Capture the cell that displays the provided text and extract its (x, y) central coordinate. 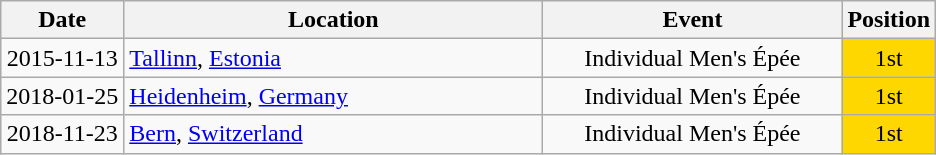
Tallinn, Estonia (334, 58)
Position (889, 20)
Location (334, 20)
Date (62, 20)
Bern, Switzerland (334, 134)
2018-01-25 (62, 96)
Event (692, 20)
2015-11-13 (62, 58)
Heidenheim, Germany (334, 96)
2018-11-23 (62, 134)
